Identify which cell holds the provided text, then report its (x, y) central coordinate. 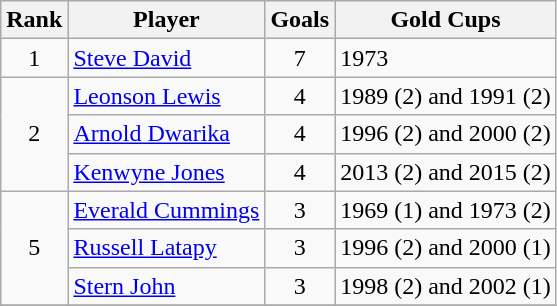
1996 (2) and 2000 (2) (446, 134)
Kenwyne Jones (166, 172)
1989 (2) and 1991 (2) (446, 96)
1996 (2) and 2000 (1) (446, 248)
1973 (446, 58)
1969 (1) and 1973 (2) (446, 210)
Russell Latapy (166, 248)
7 (300, 58)
Stern John (166, 286)
Rank (34, 20)
5 (34, 248)
1 (34, 58)
2013 (2) and 2015 (2) (446, 172)
2 (34, 134)
Everald Cummings (166, 210)
Arnold Dwarika (166, 134)
1998 (2) and 2002 (1) (446, 286)
Gold Cups (446, 20)
Player (166, 20)
Goals (300, 20)
Leonson Lewis (166, 96)
Steve David (166, 58)
